Detect which cell encompasses the target text, then output its [x, y] center coordinate. 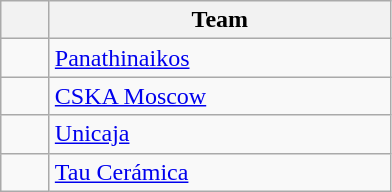
Tau Cerámica [220, 172]
Team [220, 20]
Panathinaikos [220, 58]
Unicaja [220, 134]
CSKA Moscow [220, 96]
